For the text-containing cell, return its midpoint in (x, y) coordinate format. 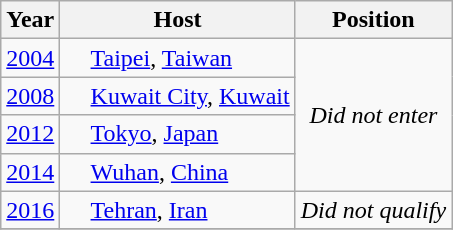
Kuwait City, Kuwait (178, 96)
Host (178, 20)
Year (30, 20)
2016 (30, 210)
2012 (30, 134)
Did not qualify (373, 210)
Tehran, Iran (178, 210)
2014 (30, 172)
Wuhan, China (178, 172)
Position (373, 20)
Taipei, Taiwan (178, 58)
2004 (30, 58)
2008 (30, 96)
Tokyo, Japan (178, 134)
Did not enter (373, 115)
